Pinpoint the cell where the given text exists, returning its [x, y] midpoint coordinate. 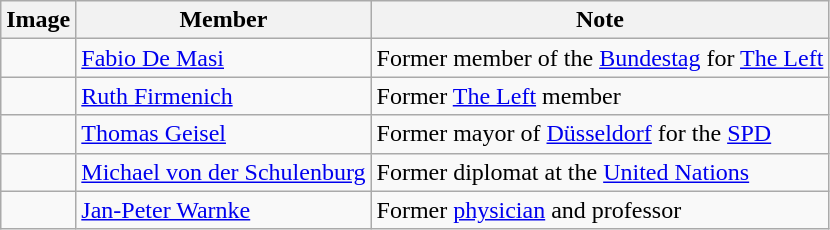
Former diplomat at the United Nations [600, 172]
Ruth Firmenich [224, 96]
Note [600, 20]
Former The Left member [600, 96]
Thomas Geisel [224, 134]
Former member of the Bundestag for The Left [600, 58]
Michael von der Schulenburg [224, 172]
Fabio De Masi [224, 58]
Former mayor of Düsseldorf for the SPD [600, 134]
Jan-Peter Warnke [224, 210]
Member [224, 20]
Former physician and professor [600, 210]
Image [38, 20]
